Identify which cell holds the provided text, then report its [X, Y] central coordinate. 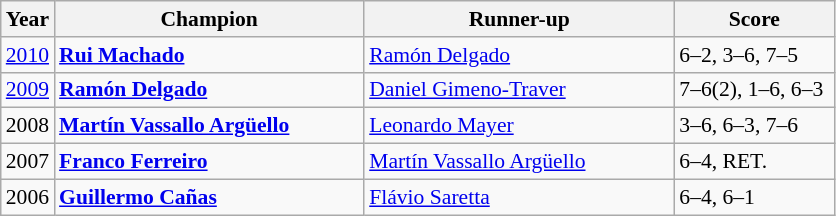
2010 [28, 55]
2006 [28, 197]
2009 [28, 90]
Franco Ferreiro [209, 162]
7–6(2), 1–6, 6–3 [754, 90]
Runner-up [519, 19]
6–4, 6–1 [754, 197]
3–6, 6–3, 7–6 [754, 126]
Daniel Gimeno-Traver [519, 90]
Score [754, 19]
Rui Machado [209, 55]
Flávio Saretta [519, 197]
Year [28, 19]
Leonardo Mayer [519, 126]
2007 [28, 162]
6–2, 3–6, 7–5 [754, 55]
Guillermo Cañas [209, 197]
Champion [209, 19]
6–4, RET. [754, 162]
2008 [28, 126]
